Provide the [X, Y] coordinate of the cell's center where the given text is located.  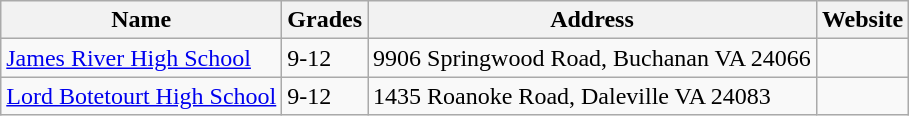
Lord Botetourt High School [142, 96]
1435 Roanoke Road, Daleville VA 24083 [592, 96]
Website [862, 20]
9906 Springwood Road, Buchanan VA 24066 [592, 58]
Name [142, 20]
Address [592, 20]
Grades [325, 20]
James River High School [142, 58]
